Determine the (x, y) coordinate at the center of the cell enclosing the given text.  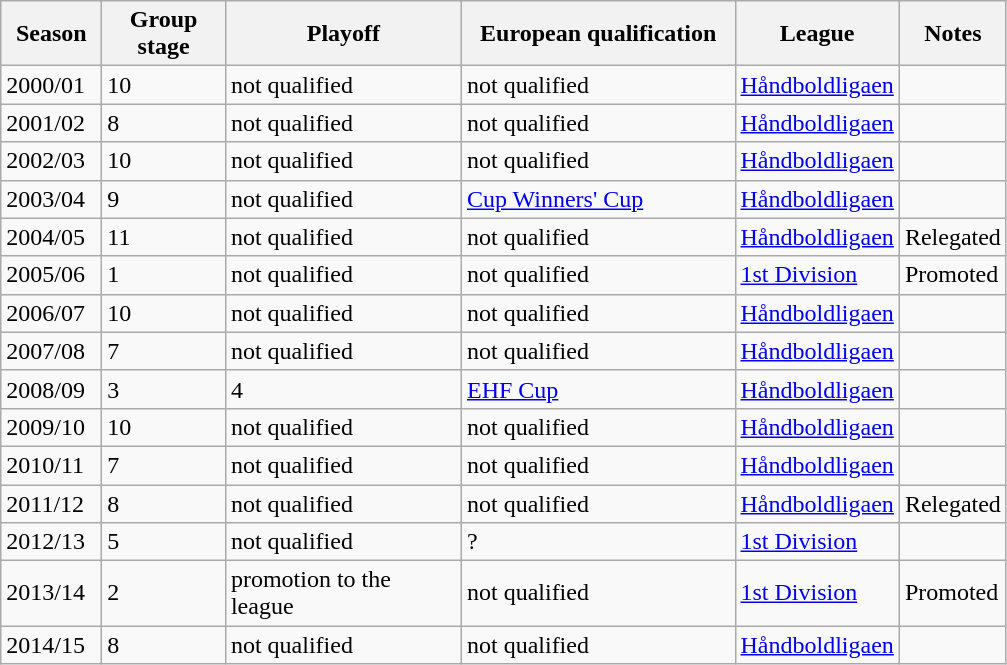
2 (164, 594)
EHF Cup (598, 389)
Cup Winners' Cup (598, 199)
? (598, 542)
2006/07 (52, 313)
Playoff (343, 34)
1 (164, 275)
2013/14 (52, 594)
2007/08 (52, 351)
Season (52, 34)
Group stage (164, 34)
2009/10 (52, 427)
2011/12 (52, 503)
European qualification (598, 34)
Notes (952, 34)
2000/01 (52, 85)
2002/03 (52, 161)
4 (343, 389)
2010/11 (52, 465)
11 (164, 237)
promotion to the league (343, 594)
9 (164, 199)
5 (164, 542)
3 (164, 389)
2008/09 (52, 389)
2014/15 (52, 645)
2001/02 (52, 123)
2004/05 (52, 237)
2003/04 (52, 199)
2012/13 (52, 542)
2005/06 (52, 275)
League (817, 34)
